Find where the given text appears and provide that cell's center as (X, Y) coordinate. 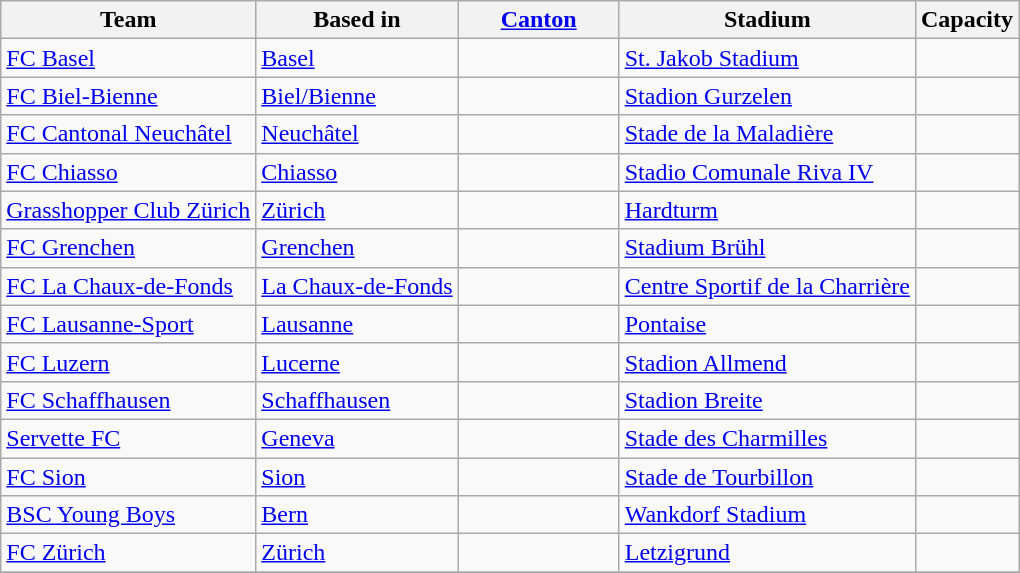
Bern (357, 515)
Neuchâtel (357, 134)
Biel/Bienne (357, 96)
Wankdorf Stadium (767, 515)
FC Biel-Bienne (128, 96)
FC Basel (128, 58)
FC Luzern (128, 362)
Lucerne (357, 362)
Stadium (767, 20)
Sion (357, 477)
St. Jakob Stadium (767, 58)
Pontaise (767, 324)
Stade de la Maladière (767, 134)
Stadio Comunale Riva IV (767, 172)
Hardturm (767, 210)
Canton (538, 20)
Stade de Tourbillon (767, 477)
Centre Sportif de la Charrière (767, 286)
Capacity (966, 20)
BSC Young Boys (128, 515)
Based in (357, 20)
FC La Chaux-de-Fonds (128, 286)
Servette FC (128, 438)
Grenchen (357, 248)
Lausanne (357, 324)
FC Lausanne-Sport (128, 324)
Stade des Charmilles (767, 438)
FC Cantonal Neuchâtel (128, 134)
Stadion Gurzelen (767, 96)
Letzigrund (767, 553)
La Chaux-de-Fonds (357, 286)
FC Grenchen (128, 248)
Stadion Allmend (767, 362)
Chiasso (357, 172)
Basel (357, 58)
FC Chiasso (128, 172)
FC Sion (128, 477)
Stadium Brühl (767, 248)
FC Schaffhausen (128, 400)
Grasshopper Club Zürich (128, 210)
Geneva (357, 438)
Stadion Breite (767, 400)
FC Zürich (128, 553)
Schaffhausen (357, 400)
Team (128, 20)
